Identify which cell holds the provided text, then report its [x, y] central coordinate. 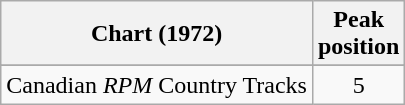
Chart (1972) [157, 34]
5 [358, 85]
Peakposition [358, 34]
Canadian RPM Country Tracks [157, 85]
